Detect which cell encompasses the target text, then output its [x, y] center coordinate. 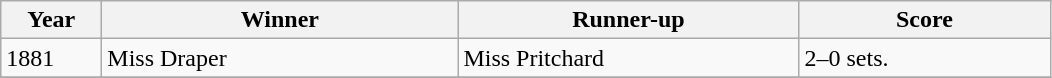
1881 [52, 58]
Runner-up [628, 20]
Miss Draper [280, 58]
2–0 sets. [924, 58]
Score [924, 20]
Winner [280, 20]
Miss Pritchard [628, 58]
Year [52, 20]
